For the text-containing cell, return its midpoint in (x, y) coordinate format. 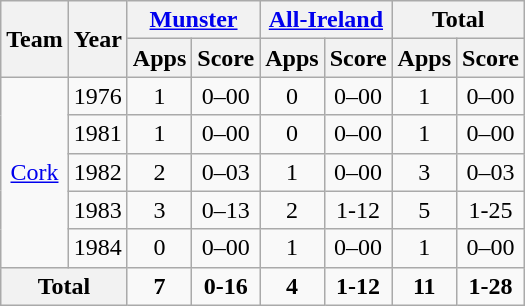
Munster (193, 20)
1981 (98, 134)
All-Ireland (326, 20)
1983 (98, 210)
7 (159, 286)
1984 (98, 248)
0–13 (226, 210)
1976 (98, 96)
0-16 (226, 286)
5 (424, 210)
Year (98, 39)
1-25 (491, 210)
Team (35, 39)
1-28 (491, 286)
4 (292, 286)
11 (424, 286)
1982 (98, 172)
Cork (35, 172)
